Scan for the cell matching the given text and deliver its (X, Y) coordinate at center. 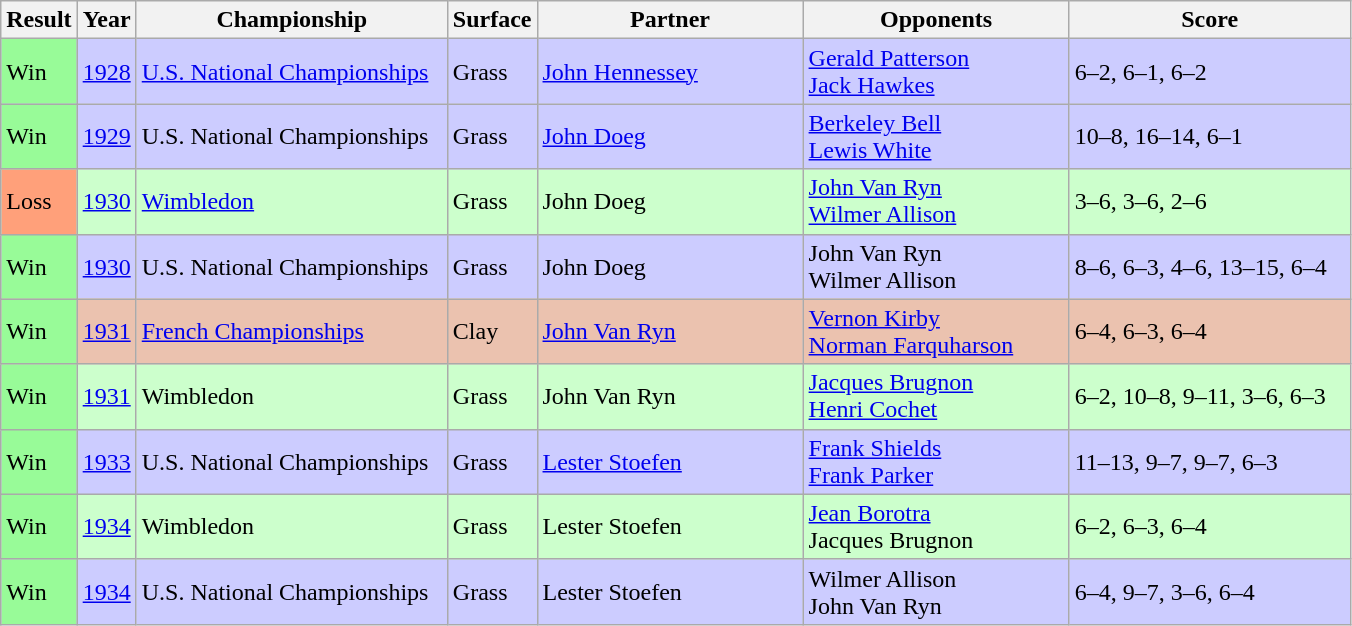
Opponents (936, 20)
Jean Borotra Jacques Brugnon (936, 526)
Score (1210, 20)
Partner (670, 20)
3–6, 3–6, 2–6 (1210, 202)
Loss (39, 202)
French Championships (292, 332)
Championship (292, 20)
Clay (492, 332)
Surface (492, 20)
6–2, 10–8, 9–11, 3–6, 6–3 (1210, 396)
11–13, 9–7, 9–7, 6–3 (1210, 462)
6–2, 6–3, 6–4 (1210, 526)
Berkeley Bell Lewis White (936, 136)
Frank Shields Frank Parker (936, 462)
6–4, 6–3, 6–4 (1210, 332)
Jacques Brugnon Henri Cochet (936, 396)
Wilmer Allison John Van Ryn (936, 592)
6–2, 6–1, 6–2 (1210, 72)
1933 (106, 462)
8–6, 6–3, 4–6, 13–15, 6–4 (1210, 266)
1929 (106, 136)
Vernon Kirby Norman Farquharson (936, 332)
6–4, 9–7, 3–6, 6–4 (1210, 592)
John Hennessey (670, 72)
Result (39, 20)
Year (106, 20)
10–8, 16–14, 6–1 (1210, 136)
1928 (106, 72)
Gerald Patterson Jack Hawkes (936, 72)
